Output the [x, y] coordinate of the center of the cell containing the given text.  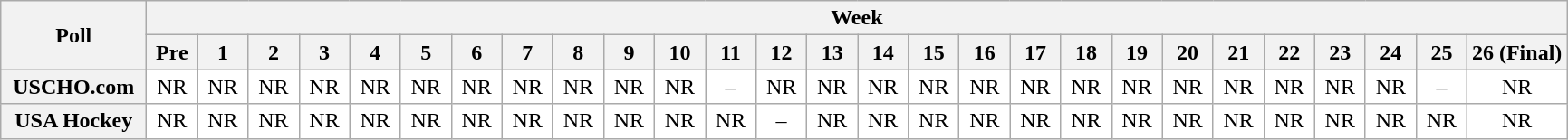
25 [1441, 52]
10 [679, 52]
12 [782, 52]
4 [375, 52]
5 [426, 52]
19 [1137, 52]
21 [1238, 52]
3 [324, 52]
9 [629, 52]
11 [730, 52]
20 [1188, 52]
8 [578, 52]
2 [274, 52]
24 [1390, 52]
7 [527, 52]
22 [1289, 52]
Poll [74, 35]
6 [476, 52]
17 [1035, 52]
1 [223, 52]
USA Hockey [74, 121]
14 [883, 52]
26 (Final) [1516, 52]
16 [985, 52]
23 [1340, 52]
Week [857, 18]
USCHO.com [74, 87]
13 [832, 52]
15 [934, 52]
18 [1086, 52]
Pre [172, 52]
